Return the [x, y] coordinate for the center point of the cell that contains the specified text.  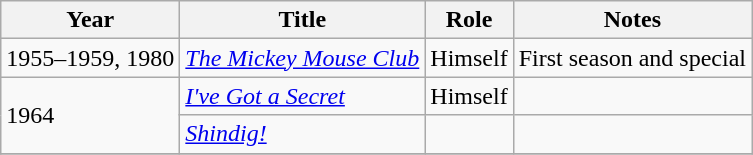
Role [469, 20]
First season and special [632, 58]
1964 [90, 115]
Shindig! [302, 134]
The Mickey Mouse Club [302, 58]
Title [302, 20]
1955–1959, 1980 [90, 58]
Notes [632, 20]
I've Got a Secret [302, 96]
Year [90, 20]
